Extract the [x, y] coordinate from the center of the cell holding the provided text.  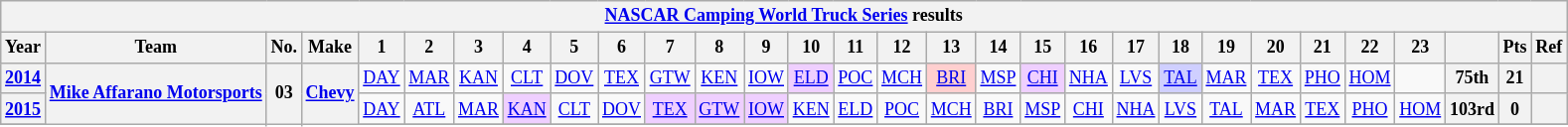
NASCAR Camping World Truck Series results [784, 16]
4 [527, 48]
2 [429, 48]
1 [382, 48]
5 [574, 48]
20 [1276, 48]
7 [670, 48]
03 [284, 93]
103rd [1473, 109]
19 [1226, 48]
Chevy [330, 93]
Pts [1514, 48]
10 [811, 48]
12 [902, 48]
6 [622, 48]
13 [951, 48]
Ref [1549, 48]
3 [479, 48]
75th [1473, 77]
Mike Affarano Motorsports [155, 93]
16 [1089, 48]
No. [284, 48]
8 [719, 48]
2015 [24, 109]
14 [998, 48]
18 [1180, 48]
22 [1369, 48]
17 [1136, 48]
Team [155, 48]
23 [1421, 48]
Make [330, 48]
9 [767, 48]
15 [1043, 48]
ATL [429, 109]
11 [856, 48]
0 [1514, 109]
2014 [24, 77]
Year [24, 48]
